Capture the cell that displays the provided text and extract its [x, y] central coordinate. 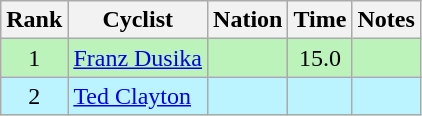
Time [320, 20]
Cyclist [138, 20]
Notes [386, 20]
15.0 [320, 58]
2 [34, 96]
Rank [34, 20]
Franz Dusika [138, 58]
1 [34, 58]
Ted Clayton [138, 96]
Nation [248, 20]
